Find where the given text appears and provide that cell's center as (x, y) coordinate. 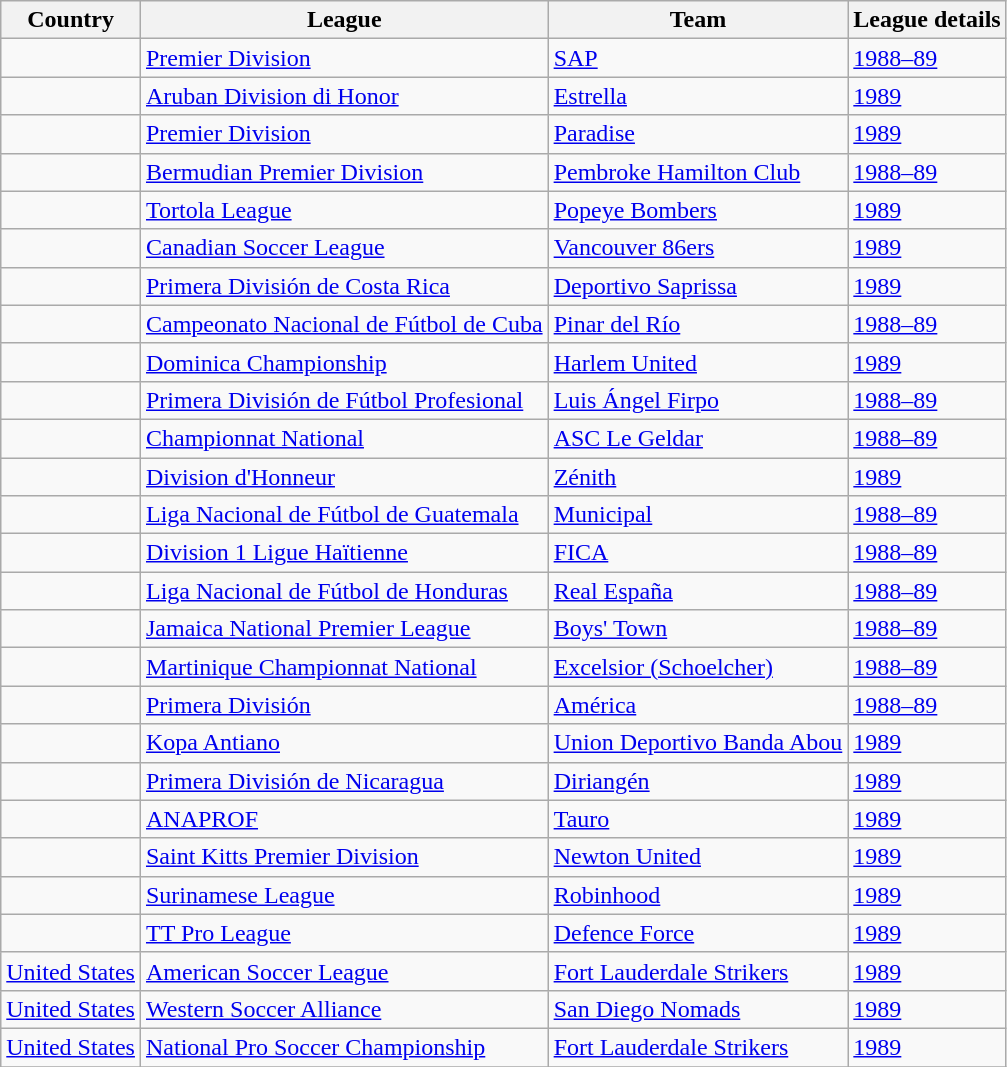
Robinhood (698, 895)
Tauro (698, 819)
Zénith (698, 477)
Western Soccer Alliance (344, 1009)
Aruban Division di Honor (344, 96)
Pinar del Río (698, 324)
Primera División (344, 705)
Harlem United (698, 362)
League details (927, 20)
Division d'Honneur (344, 477)
Vancouver 86ers (698, 248)
Primera División de Costa Rica (344, 286)
Defence Force (698, 933)
Kopa Antiano (344, 743)
ASC Le Geldar (698, 438)
Luis Ángel Firpo (698, 400)
Pembroke Hamilton Club (698, 172)
Division 1 Ligue Haïtienne (344, 553)
Real España (698, 591)
Municipal (698, 515)
Surinamese League (344, 895)
Saint Kitts Premier Division (344, 857)
FICA (698, 553)
Primera División de Fútbol Profesional (344, 400)
San Diego Nomads (698, 1009)
Country (71, 20)
Boys' Town (698, 629)
Martinique Championnat National (344, 667)
Dominica Championship (344, 362)
ANAPROF (344, 819)
Estrella (698, 96)
Liga Nacional de Fútbol de Guatemala (344, 515)
Popeye Bombers (698, 210)
Liga Nacional de Fútbol de Honduras (344, 591)
American Soccer League (344, 971)
Union Deportivo Banda Abou (698, 743)
Newton United (698, 857)
TT Pro League (344, 933)
Deportivo Saprissa (698, 286)
Tortola League (344, 210)
SAP (698, 58)
Primera División de Nicaragua (344, 781)
Excelsior (Schoelcher) (698, 667)
Jamaica National Premier League (344, 629)
Diriangén (698, 781)
Campeonato Nacional de Fútbol de Cuba (344, 324)
Paradise (698, 134)
National Pro Soccer Championship (344, 1047)
League (344, 20)
Team (698, 20)
América (698, 705)
Championnat National (344, 438)
Bermudian Premier Division (344, 172)
Canadian Soccer League (344, 248)
